Identify which cell holds the provided text, then report its (X, Y) central coordinate. 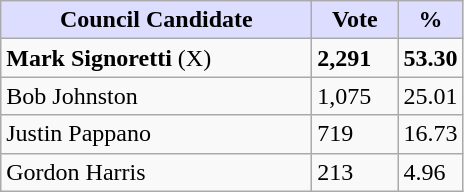
213 (355, 172)
1,075 (355, 96)
Council Candidate (156, 20)
2,291 (355, 58)
Mark Signoretti (X) (156, 58)
Vote (355, 20)
53.30 (430, 58)
4.96 (430, 172)
16.73 (430, 134)
25.01 (430, 96)
Justin Pappano (156, 134)
719 (355, 134)
Bob Johnston (156, 96)
Gordon Harris (156, 172)
% (430, 20)
